Extract the [X, Y] coordinate from the center of the cell holding the provided text.  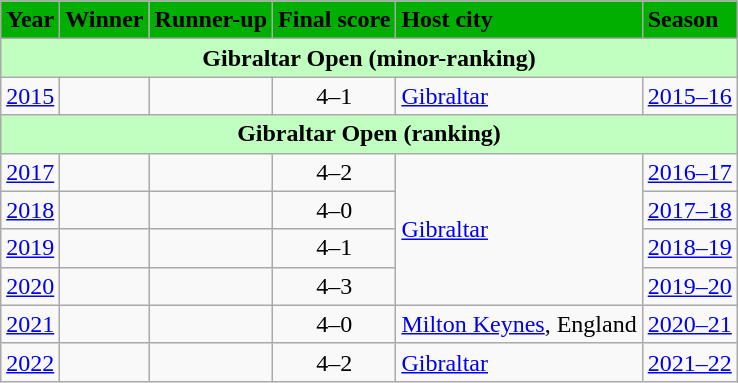
Winner [104, 20]
2017 [30, 172]
4–3 [334, 286]
2021–22 [690, 362]
Year [30, 20]
2019 [30, 248]
Season [690, 20]
2015 [30, 96]
Host city [519, 20]
Milton Keynes, England [519, 324]
2018 [30, 210]
Final score [334, 20]
2020–21 [690, 324]
2019–20 [690, 286]
Gibraltar Open (minor-ranking) [370, 58]
Gibraltar Open (ranking) [370, 134]
2015–16 [690, 96]
2022 [30, 362]
2017–18 [690, 210]
Runner-up [211, 20]
2021 [30, 324]
2016–17 [690, 172]
2020 [30, 286]
2018–19 [690, 248]
